Return [x, y] of the center of cell containing provided text 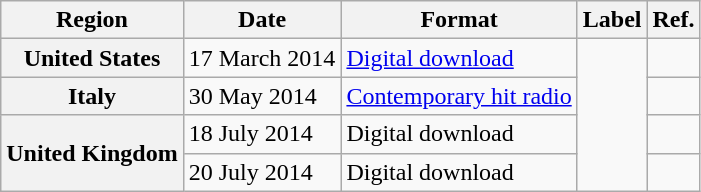
Contemporary hit radio [459, 96]
Ref. [674, 20]
17 March 2014 [262, 58]
Region [92, 20]
Italy [92, 96]
United Kingdom [92, 153]
Label [612, 20]
18 July 2014 [262, 134]
Format [459, 20]
20 July 2014 [262, 172]
United States [92, 58]
30 May 2014 [262, 96]
Date [262, 20]
